Return the [x, y] coordinate for the center point of the cell that contains the specified text.  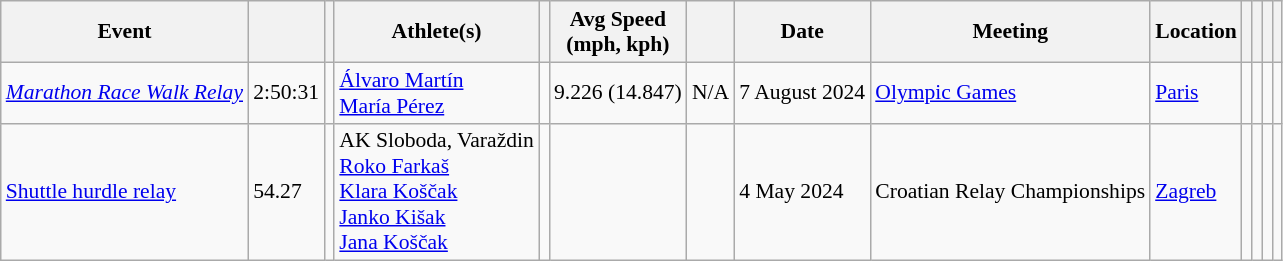
Paris [1196, 92]
Date [802, 32]
54.27 [286, 192]
Shuttle hurdle relay [124, 192]
Avg Speed(mph, kph) [618, 32]
2:50:31 [286, 92]
Athlete(s) [436, 32]
Álvaro MartínMaría Pérez [436, 92]
Croatian Relay Championships [1010, 192]
9.226 (14.847) [618, 92]
Marathon Race Walk Relay [124, 92]
Zagreb [1196, 192]
AK Sloboda, VaraždinRoko FarkašKlara KoščakJanko KišakJana Koščak [436, 192]
Olympic Games [1010, 92]
7 August 2024 [802, 92]
Location [1196, 32]
4 May 2024 [802, 192]
Event [124, 32]
N/A [710, 92]
Meeting [1010, 32]
